Find where the given text appears and provide that cell's center as (X, Y) coordinate. 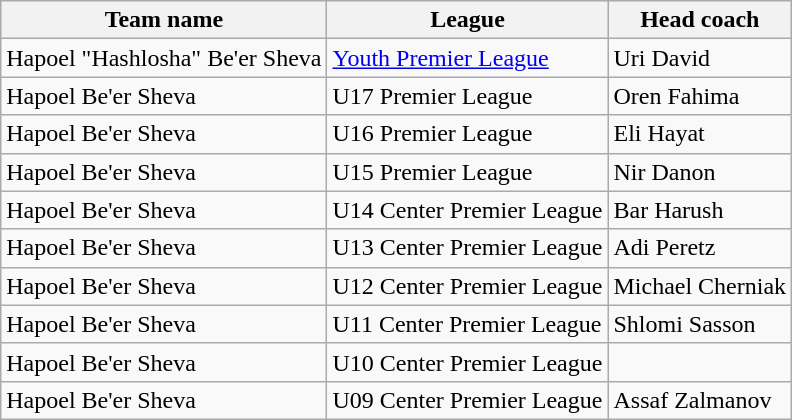
Team name (164, 20)
U17 Premier League (468, 96)
U16 Premier League (468, 134)
Head coach (700, 20)
Youth Premier League (468, 58)
U15 Premier League (468, 172)
Shlomi Sasson (700, 324)
U13 Center Premier League (468, 248)
Uri David (700, 58)
Oren Fahima (700, 96)
U10 Center Premier League (468, 362)
Bar Harush (700, 210)
U12 Center Premier League (468, 286)
Michael Cherniak (700, 286)
Adi Peretz (700, 248)
U14 Center Premier League (468, 210)
U11 Center Premier League (468, 324)
Hapoel "Hashlosha" Be'er Sheva (164, 58)
U09 Center Premier League (468, 400)
Eli Hayat (700, 134)
Assaf Zalmanov (700, 400)
League (468, 20)
Nir Danon (700, 172)
